Search for the cell housing the specified text and yield its (X, Y) center coordinate. 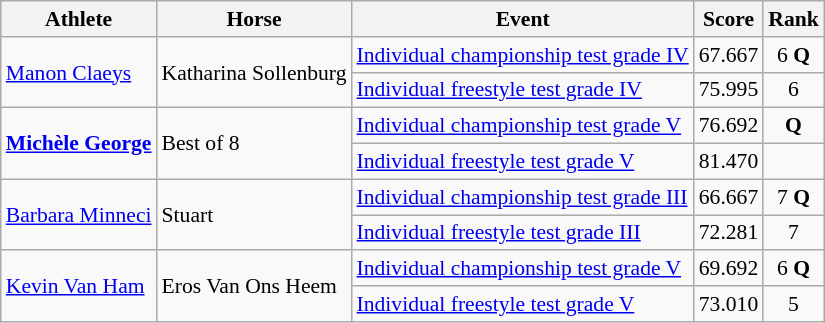
Rank (794, 19)
Event (523, 19)
Kevin Van Ham (79, 286)
76.692 (728, 126)
75.995 (728, 90)
Individual championship test grade III (523, 197)
Athlete (79, 19)
66.667 (728, 197)
Individual championship test grade IV (523, 55)
Katharina Sollenburg (254, 72)
Q (794, 126)
73.010 (728, 304)
72.281 (728, 233)
Manon Claeys (79, 72)
Michèle George (79, 144)
Best of 8 (254, 144)
Individual freestyle test grade IV (523, 90)
6 (794, 90)
81.470 (728, 162)
Stuart (254, 214)
Score (728, 19)
7 Q (794, 197)
69.692 (728, 269)
67.667 (728, 55)
5 (794, 304)
Eros Van Ons Heem (254, 286)
7 (794, 233)
Horse (254, 19)
Barbara Minneci (79, 214)
Individual freestyle test grade III (523, 233)
